Extract the (x, y) coordinate from the center of the cell holding the provided text.  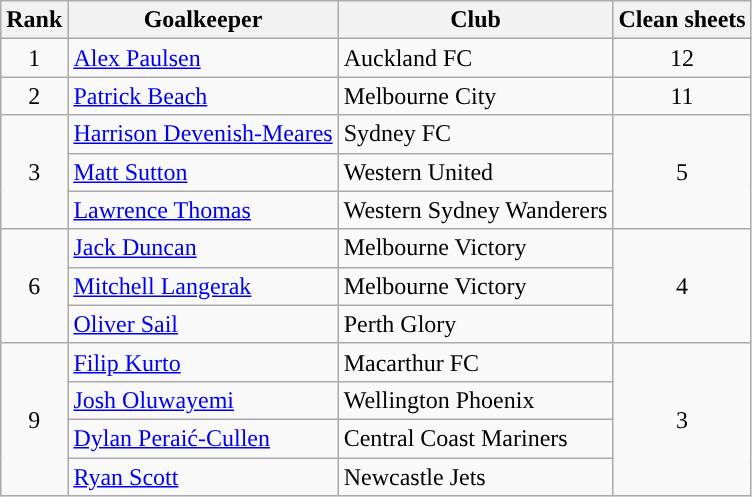
Dylan Peraić-Cullen (203, 438)
6 (34, 286)
Filip Kurto (203, 362)
Rank (34, 20)
Clean sheets (682, 20)
Matt Sutton (203, 172)
Lawrence Thomas (203, 210)
Mitchell Langerak (203, 286)
Oliver Sail (203, 324)
4 (682, 286)
9 (34, 419)
Central Coast Mariners (476, 438)
Jack Duncan (203, 248)
Josh Oluwayemi (203, 400)
1 (34, 58)
Newcastle Jets (476, 477)
Sydney FC (476, 134)
Patrick Beach (203, 96)
11 (682, 96)
Alex Paulsen (203, 58)
5 (682, 172)
Ryan Scott (203, 477)
Perth Glory (476, 324)
Auckland FC (476, 58)
12 (682, 58)
Macarthur FC (476, 362)
Harrison Devenish-Meares (203, 134)
Western United (476, 172)
Wellington Phoenix (476, 400)
Goalkeeper (203, 20)
Club (476, 20)
2 (34, 96)
Melbourne City (476, 96)
Western Sydney Wanderers (476, 210)
